For the text-containing cell, return its midpoint in (X, Y) coordinate format. 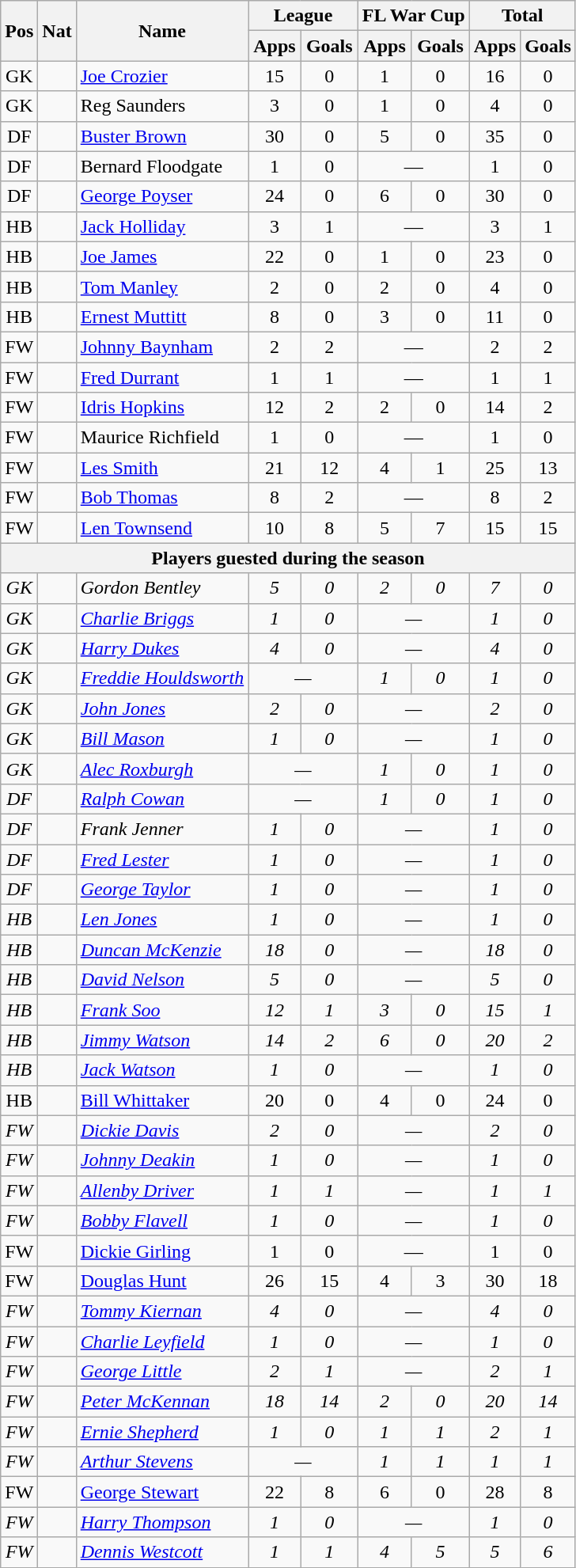
Dickie Davis (162, 1130)
Pos (19, 31)
Joe Crozier (162, 76)
Idris Hopkins (162, 408)
Dennis Westcott (162, 1552)
Total (522, 16)
Len Jones (162, 920)
Allenby Driver (162, 1190)
Freddie Houldsworth (162, 678)
John Jones (162, 708)
Ernie Shepherd (162, 1432)
Bernard Floodgate (162, 166)
Douglas Hunt (162, 1281)
Ernest Muttitt (162, 317)
Frank Soo (162, 1010)
Jack Watson (162, 1070)
Dickie Girling (162, 1251)
George Poyser (162, 196)
Harry Thompson (162, 1522)
Bill Whittaker (162, 1100)
21 (275, 468)
Joe James (162, 256)
Reg Saunders (162, 106)
Maurice Richfield (162, 438)
Johnny Deakin (162, 1160)
Gordon Bentley (162, 588)
Nat (57, 31)
David Nelson (162, 980)
10 (275, 528)
16 (495, 76)
Tom Manley (162, 287)
Alec Roxburgh (162, 769)
George Taylor (162, 890)
Tommy Kiernan (162, 1311)
11 (495, 317)
Ralph Cowan (162, 799)
Jack Holliday (162, 226)
28 (495, 1492)
Frank Jenner (162, 829)
Peter McKennan (162, 1402)
Bill Mason (162, 738)
Bob Thomas (162, 498)
Name (162, 31)
League (304, 16)
Charlie Leyfield (162, 1342)
Fred Durrant (162, 378)
Buster Brown (162, 136)
Arthur Stevens (162, 1462)
35 (495, 136)
George Little (162, 1372)
Bobby Flavell (162, 1221)
Fred Lester (162, 859)
Len Townsend (162, 528)
Players guested during the season (288, 558)
13 (548, 468)
23 (495, 256)
25 (495, 468)
Johnny Baynham (162, 347)
Harry Dukes (162, 648)
Charlie Briggs (162, 618)
Les Smith (162, 468)
26 (275, 1281)
FL War Cup (413, 16)
Jimmy Watson (162, 1040)
Duncan McKenzie (162, 950)
George Stewart (162, 1492)
